Identify which cell holds the provided text, then report its [x, y] central coordinate. 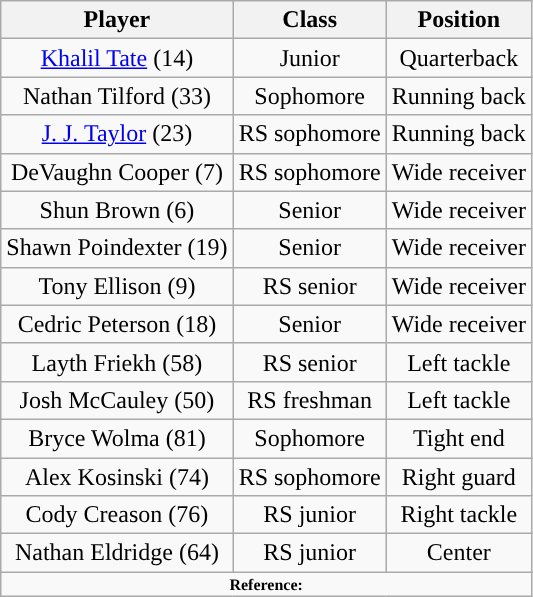
Shawn Poindexter (19) [117, 248]
Position [458, 20]
J. J. Taylor (23) [117, 134]
Nathan Eldridge (64) [117, 553]
Cedric Peterson (18) [117, 324]
Josh McCauley (50) [117, 400]
Alex Kosinski (74) [117, 477]
Right guard [458, 477]
Khalil Tate (14) [117, 58]
Bryce Wolma (81) [117, 438]
Class [310, 20]
Quarterback [458, 58]
Player [117, 20]
Reference: [266, 584]
Right tackle [458, 515]
Tony Ellison (9) [117, 286]
Layth Friekh (58) [117, 362]
Tight end [458, 438]
Junior [310, 58]
Shun Brown (6) [117, 210]
Nathan Tilford (33) [117, 96]
Center [458, 553]
DeVaughn Cooper (7) [117, 172]
RS freshman [310, 400]
Cody Creason (76) [117, 515]
